For the text-containing cell, return its midpoint in [X, Y] coordinate format. 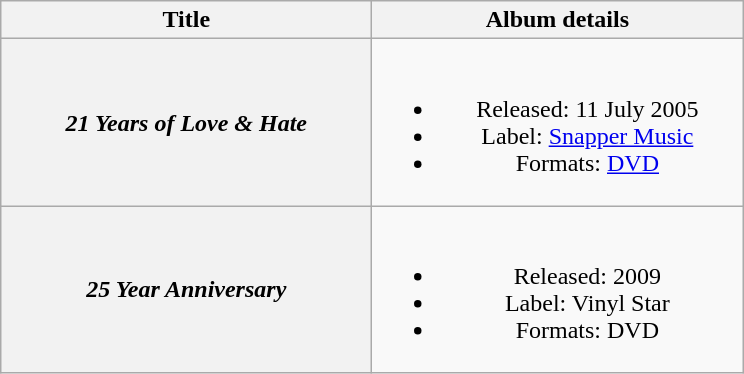
25 Year Anniversary [186, 290]
Released: 11 July 2005Label: Snapper MusicFormats: DVD [558, 122]
21 Years of Love & Hate [186, 122]
Released: 2009Label: Vinyl StarFormats: DVD [558, 290]
Title [186, 20]
Album details [558, 20]
